Identify which cell holds the provided text, then report its (X, Y) central coordinate. 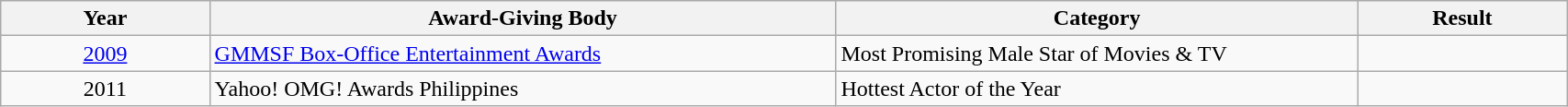
Category (1097, 18)
Result (1462, 18)
2011 (105, 89)
Yahoo! OMG! Awards Philippines (523, 89)
Year (105, 18)
2009 (105, 53)
GMMSF Box-Office Entertainment Awards (523, 53)
Most Promising Male Star of Movies & TV (1097, 53)
Award-Giving Body (523, 18)
Hottest Actor of the Year (1097, 89)
